Determine the [X, Y] coordinate at the center of the cell enclosing the given text.  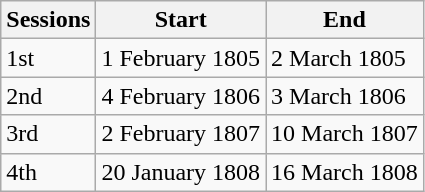
3rd [48, 134]
10 March 1807 [345, 134]
2nd [48, 96]
Sessions [48, 20]
4th [48, 172]
20 January 1808 [181, 172]
3 March 1806 [345, 96]
2 February 1807 [181, 134]
End [345, 20]
1st [48, 58]
1 February 1805 [181, 58]
16 March 1808 [345, 172]
4 February 1806 [181, 96]
2 March 1805 [345, 58]
Start [181, 20]
